Identify which cell holds the provided text, then report its [X, Y] central coordinate. 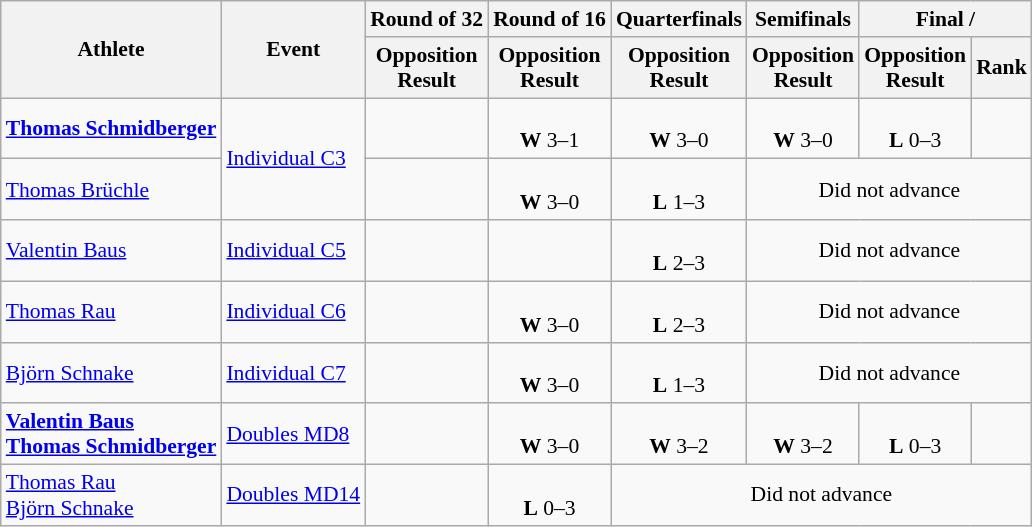
Thomas Schmidberger [112, 128]
Valentin Baus [112, 250]
Event [293, 50]
Semifinals [803, 19]
Final / [946, 19]
Individual C6 [293, 312]
Individual C7 [293, 372]
Doubles MD14 [293, 496]
Round of 32 [426, 19]
Thomas RauBjörn Schnake [112, 496]
Doubles MD8 [293, 434]
Björn Schnake [112, 372]
Athlete [112, 50]
Quarterfinals [679, 19]
Individual C5 [293, 250]
Valentin BausThomas Schmidberger [112, 434]
Thomas Brüchle [112, 190]
Rank [1002, 68]
W 3–1 [550, 128]
Thomas Rau [112, 312]
Round of 16 [550, 19]
Individual C3 [293, 159]
